Pinpoint the cell where the given text exists, returning its (X, Y) midpoint coordinate. 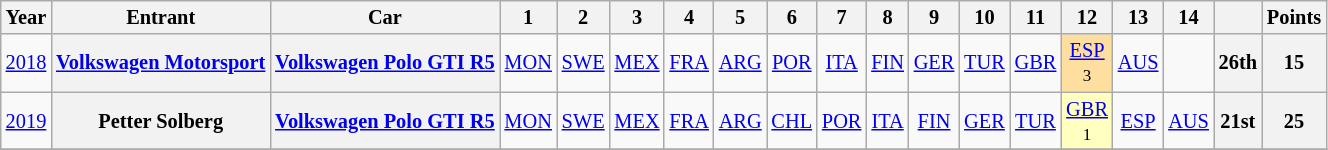
8 (888, 17)
Year (26, 17)
14 (1188, 17)
13 (1138, 17)
GBR (1036, 63)
GBR1 (1087, 121)
CHL (792, 121)
1 (528, 17)
Points (1294, 17)
26th (1238, 63)
2 (584, 17)
ESP3 (1087, 63)
15 (1294, 63)
ESP (1138, 121)
7 (842, 17)
12 (1087, 17)
6 (792, 17)
Car (384, 17)
25 (1294, 121)
10 (984, 17)
4 (688, 17)
21st (1238, 121)
11 (1036, 17)
9 (934, 17)
Entrant (160, 17)
2019 (26, 121)
3 (636, 17)
2018 (26, 63)
Volkswagen Motorsport (160, 63)
Petter Solberg (160, 121)
5 (740, 17)
